Identify which cell holds the provided text, then report its (x, y) central coordinate. 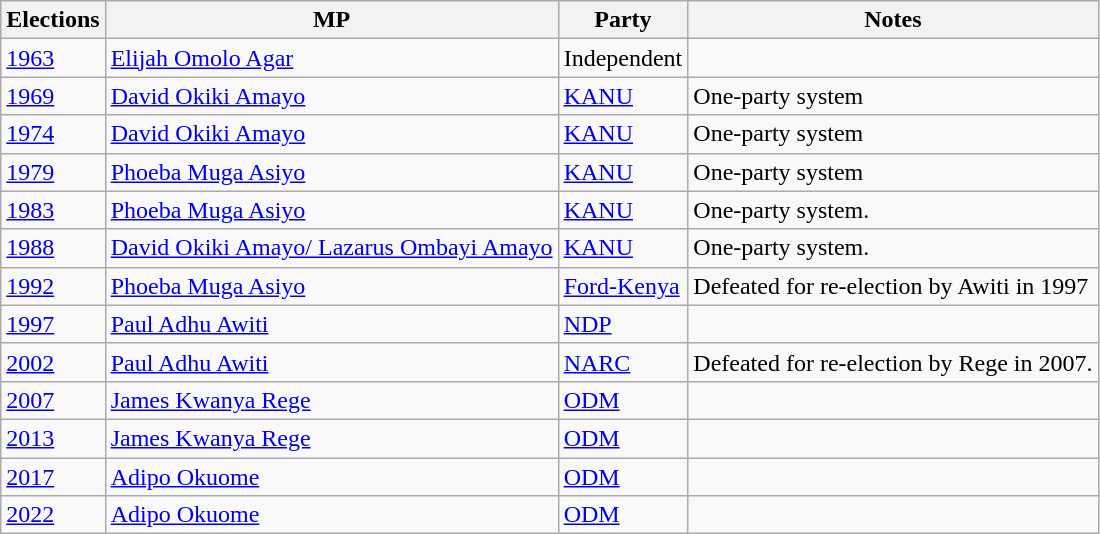
2002 (53, 362)
1992 (53, 286)
2017 (53, 477)
Elections (53, 20)
1988 (53, 248)
Ford-Kenya (623, 286)
David Okiki Amayo/ Lazarus Ombayi Amayo (332, 248)
1969 (53, 96)
1974 (53, 134)
Defeated for re-election by Awiti in 1997 (893, 286)
Defeated for re-election by Rege in 2007. (893, 362)
Independent (623, 58)
1963 (53, 58)
2022 (53, 515)
1983 (53, 210)
NARC (623, 362)
1997 (53, 324)
Elijah Omolo Agar (332, 58)
1979 (53, 172)
Party (623, 20)
2013 (53, 438)
Notes (893, 20)
NDP (623, 324)
2007 (53, 400)
MP (332, 20)
